Return the (X, Y) coordinate for the center point of the cell that contains the specified text.  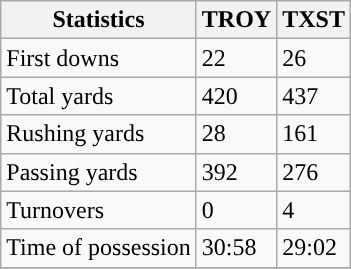
276 (314, 172)
28 (236, 134)
Total yards (99, 96)
Passing yards (99, 172)
Rushing yards (99, 134)
420 (236, 96)
30:58 (236, 248)
22 (236, 58)
437 (314, 96)
26 (314, 58)
TROY (236, 20)
0 (236, 210)
29:02 (314, 248)
First downs (99, 58)
161 (314, 134)
Turnovers (99, 210)
Time of possession (99, 248)
392 (236, 172)
TXST (314, 20)
Statistics (99, 20)
4 (314, 210)
